From the cell containing the given text, extract its center point as (x, y) coordinate. 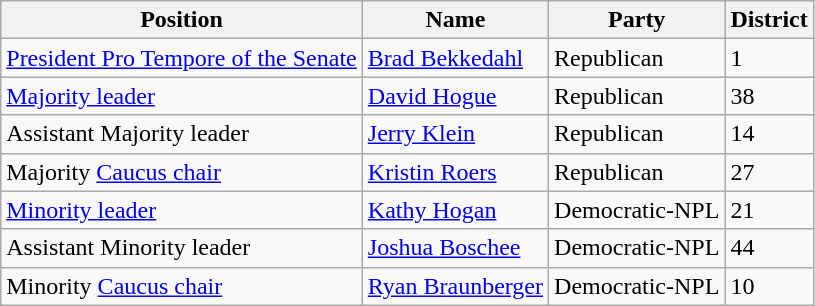
David Hogue (455, 96)
District (769, 20)
27 (769, 172)
44 (769, 248)
President Pro Tempore of the Senate (182, 58)
Position (182, 20)
Joshua Boschee (455, 248)
Ryan Braunberger (455, 286)
Minority Caucus chair (182, 286)
Party (637, 20)
10 (769, 286)
Kathy Hogan (455, 210)
14 (769, 134)
Name (455, 20)
Kristin Roers (455, 172)
Assistant Minority leader (182, 248)
21 (769, 210)
Brad Bekkedahl (455, 58)
Jerry Klein (455, 134)
38 (769, 96)
Minority leader (182, 210)
Majority Caucus chair (182, 172)
Assistant Majority leader (182, 134)
1 (769, 58)
Majority leader (182, 96)
